Identify which cell holds the provided text, then report its (x, y) central coordinate. 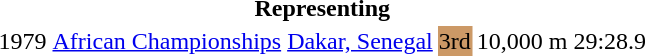
10,000 m (522, 41)
3rd (454, 41)
African Championships (167, 41)
Dakar, Senegal (360, 41)
